Identify which cell holds the provided text, then report its [x, y] central coordinate. 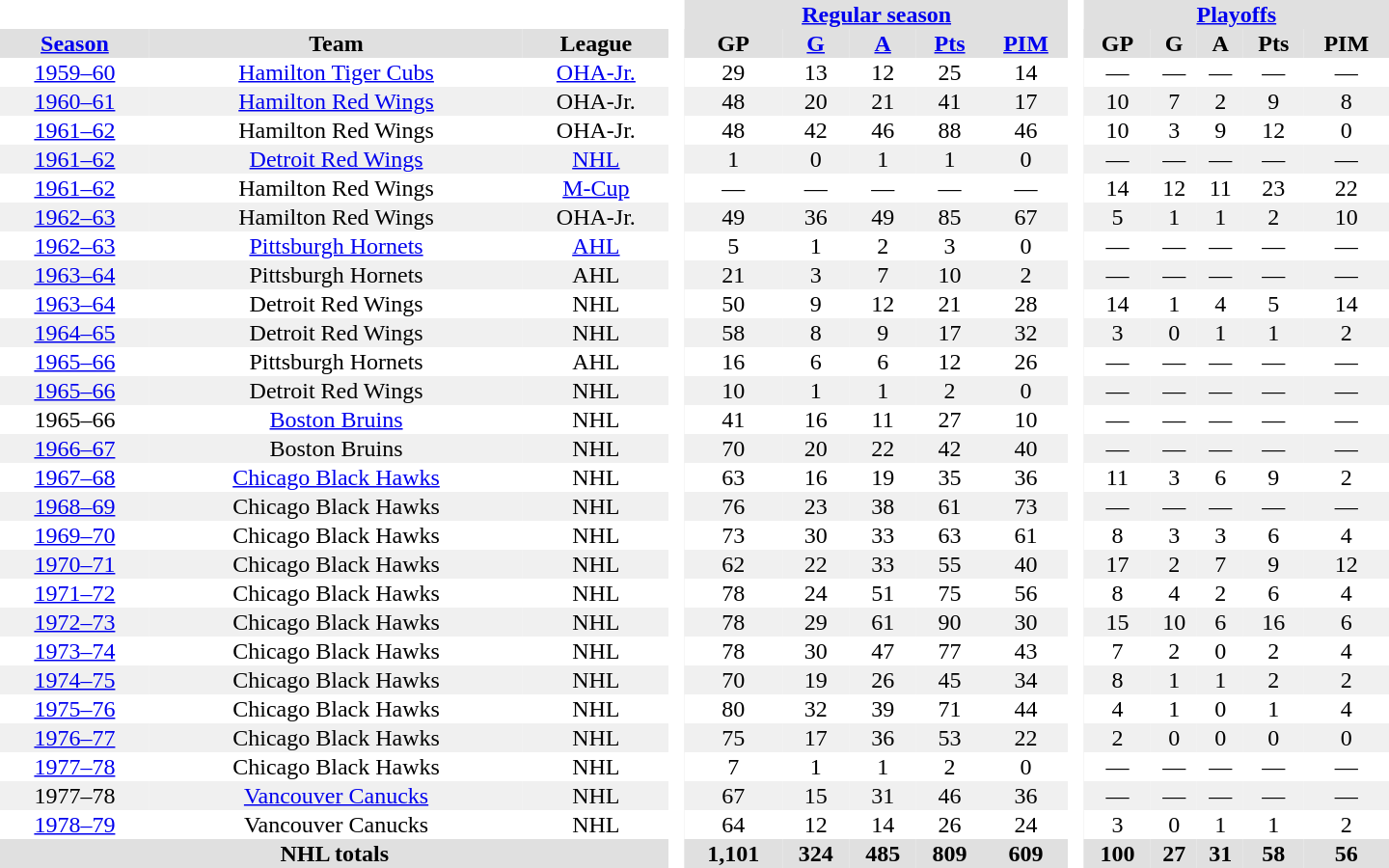
44 [1025, 709]
13 [816, 72]
64 [733, 825]
609 [1025, 854]
50 [733, 304]
53 [949, 738]
35 [949, 477]
1966–67 [75, 448]
1960–61 [75, 101]
1967–68 [75, 477]
39 [882, 709]
1973–74 [75, 651]
809 [949, 854]
34 [1025, 680]
1959–60 [75, 72]
1971–72 [75, 593]
25 [949, 72]
1969–70 [75, 535]
League [596, 43]
76 [733, 506]
1974–75 [75, 680]
1964–65 [75, 333]
71 [949, 709]
45 [949, 680]
1,101 [733, 854]
62 [733, 564]
485 [882, 854]
Season [75, 43]
324 [816, 854]
51 [882, 593]
43 [1025, 651]
85 [949, 217]
Regular season [877, 14]
80 [733, 709]
28 [1025, 304]
88 [949, 130]
47 [882, 651]
77 [949, 651]
NHL totals [335, 854]
1972–73 [75, 622]
Hamilton Tiger Cubs [336, 72]
Team [336, 43]
100 [1117, 854]
1975–76 [75, 709]
1978–79 [75, 825]
M-Cup [596, 188]
55 [949, 564]
1976–77 [75, 738]
Playoffs [1237, 14]
1968–69 [75, 506]
38 [882, 506]
90 [949, 622]
1970–71 [75, 564]
